Identify which cell holds the provided text, then report its (x, y) central coordinate. 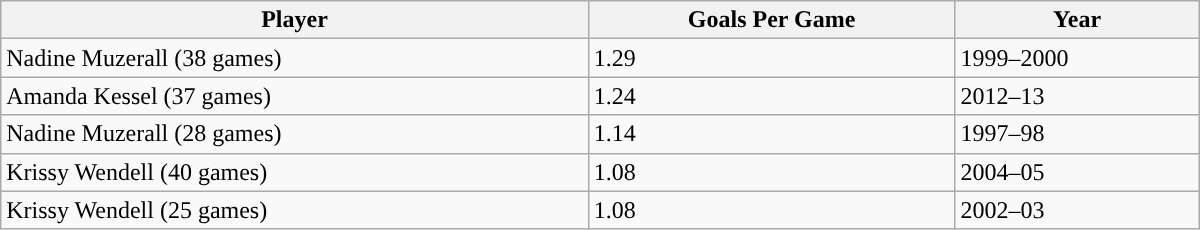
Year (1077, 20)
Krissy Wendell (25 games) (295, 210)
Amanda Kessel (37 games) (295, 96)
Nadine Muzerall (38 games) (295, 58)
1999–2000 (1077, 58)
2002–03 (1077, 210)
2004–05 (1077, 172)
Player (295, 20)
1997–98 (1077, 134)
1.24 (772, 96)
Krissy Wendell (40 games) (295, 172)
Goals Per Game (772, 20)
Nadine Muzerall (28 games) (295, 134)
1.29 (772, 58)
2012–13 (1077, 96)
1.14 (772, 134)
